From the cell containing the given text, extract its center point as [X, Y] coordinate. 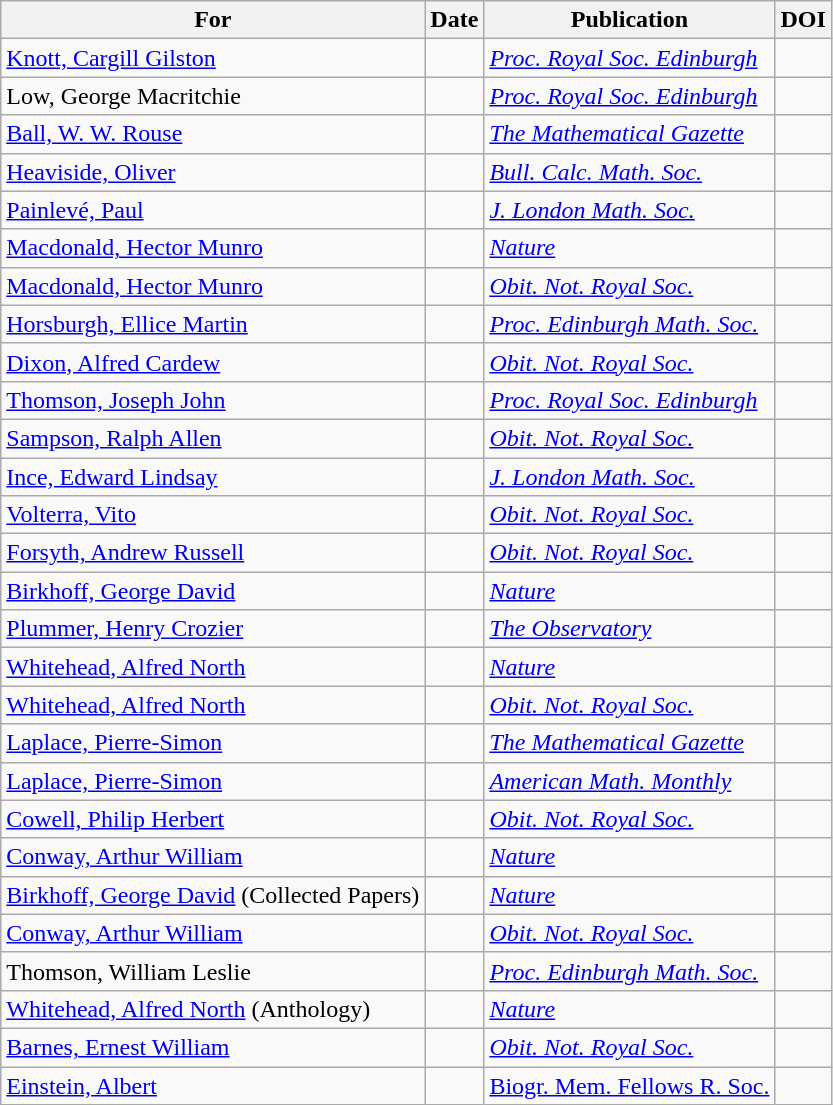
Horsburgh, Ellice Martin [213, 324]
Bull. Calc. Math. Soc. [630, 172]
DOI [803, 20]
Publication [630, 20]
Einstein, Albert [213, 1085]
Thomson, Joseph John [213, 400]
Biogr. Mem. Fellows R. Soc. [630, 1085]
Low, George Macritchie [213, 96]
Cowell, Philip Herbert [213, 819]
Whitehead, Alfred North (Anthology) [213, 1009]
Heaviside, Oliver [213, 172]
Sampson, Ralph Allen [213, 438]
The Observatory [630, 629]
Birkhoff, George David (Collected Papers) [213, 895]
Knott, Cargill Gilston [213, 58]
Thomson, William Leslie [213, 971]
Birkhoff, George David [213, 591]
Ince, Edward Lindsay [213, 477]
Plummer, Henry Crozier [213, 629]
For [213, 20]
Date [454, 20]
Dixon, Alfred Cardew [213, 362]
Ball, W. W. Rouse [213, 134]
Barnes, Ernest William [213, 1047]
American Math. Monthly [630, 781]
Painlevé, Paul [213, 210]
Forsyth, Andrew Russell [213, 553]
Volterra, Vito [213, 515]
